Identify which cell holds the provided text, then report its (x, y) central coordinate. 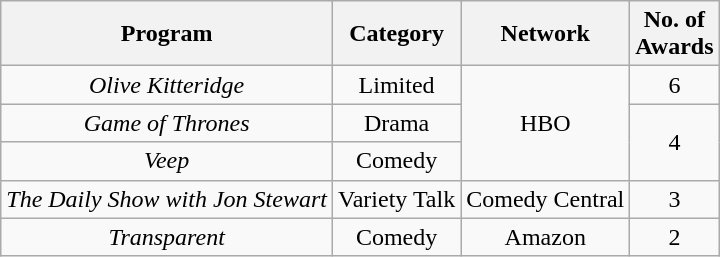
Amazon (546, 237)
Limited (396, 85)
Variety Talk (396, 199)
3 (674, 199)
2 (674, 237)
The Daily Show with Jon Stewart (167, 199)
Game of Thrones (167, 123)
Network (546, 34)
Veep (167, 161)
Program (167, 34)
HBO (546, 123)
Comedy Central (546, 199)
Drama (396, 123)
Category (396, 34)
6 (674, 85)
Olive Kitteridge (167, 85)
No. ofAwards (674, 34)
4 (674, 142)
Transparent (167, 237)
